From the cell containing the given text, extract its center point as (X, Y) coordinate. 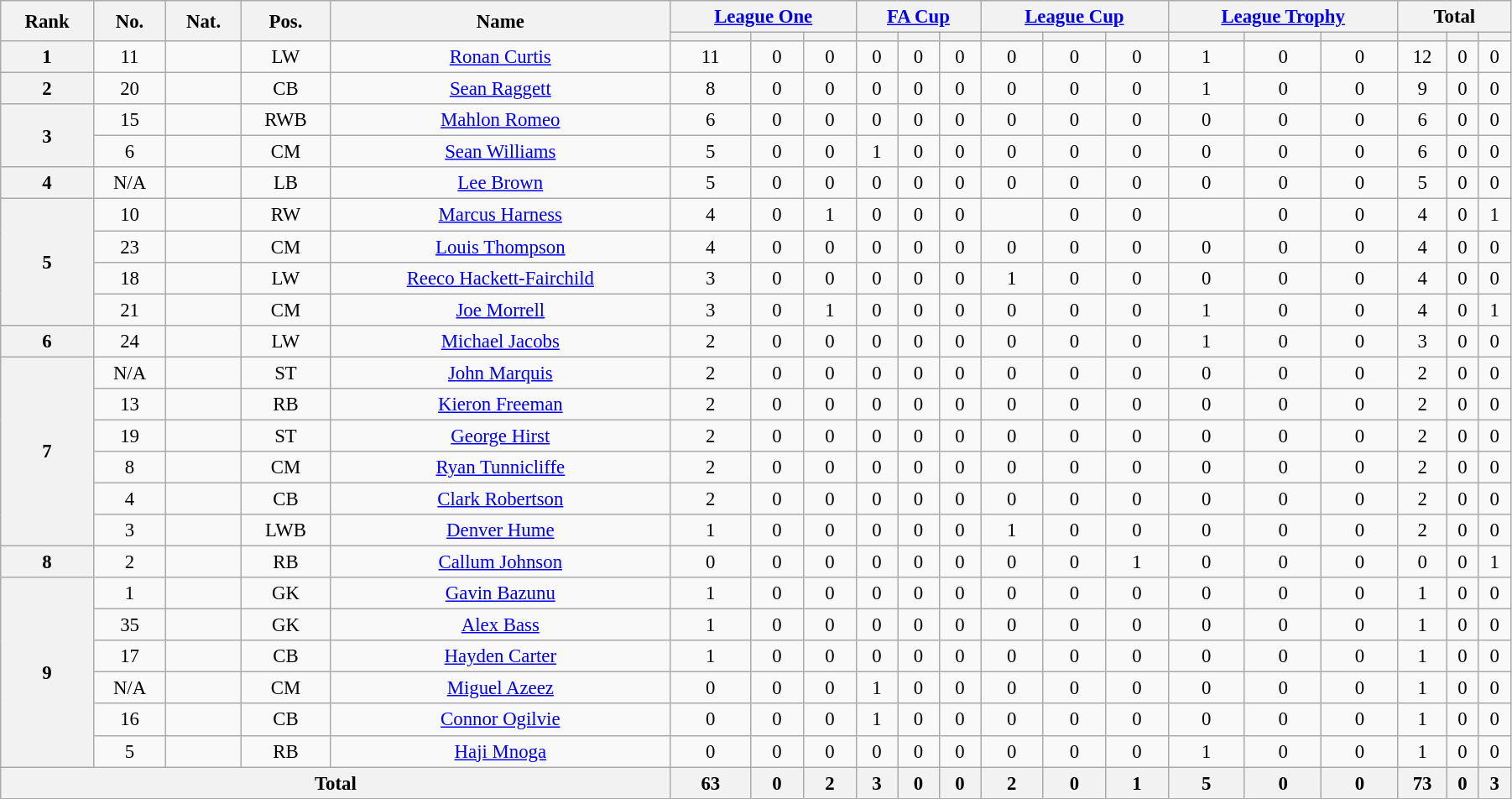
Sean Raggett (500, 89)
15 (129, 120)
Clark Robertson (500, 499)
20 (129, 89)
Denver Hume (500, 530)
Nat. (204, 21)
Name (500, 21)
RWB (285, 120)
Reeco Hackett-Fairchild (500, 278)
7 (47, 452)
Michael Jacobs (500, 341)
18 (129, 278)
Haji Mnoga (500, 751)
Sean Williams (500, 152)
Ryan Tunnicliffe (500, 467)
73 (1422, 783)
19 (129, 436)
No. (129, 21)
Lee Brown (500, 184)
17 (129, 656)
League One (764, 17)
35 (129, 625)
23 (129, 247)
Ronan Curtis (500, 57)
League Cup (1075, 17)
Hayden Carter (500, 656)
24 (129, 341)
Miguel Azeez (500, 688)
10 (129, 215)
63 (710, 783)
16 (129, 720)
LB (285, 184)
Joe Morrell (500, 310)
Mahlon Romeo (500, 120)
21 (129, 310)
Callum Johnson (500, 562)
RW (285, 215)
Gavin Bazunu (500, 593)
FA Cup (918, 17)
13 (129, 405)
John Marquis (500, 373)
George Hirst (500, 436)
Pos. (285, 21)
Alex Bass (500, 625)
Connor Ogilvie (500, 720)
Marcus Harness (500, 215)
12 (1422, 57)
LWB (285, 530)
Rank (47, 21)
Louis Thompson (500, 247)
League Trophy (1283, 17)
Kieron Freeman (500, 405)
